Find where the given text appears and provide that cell's center as [x, y] coordinate. 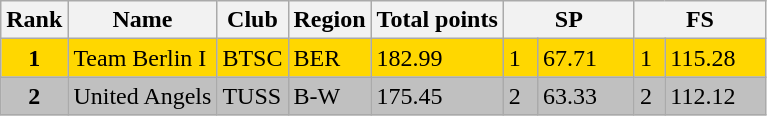
Club [252, 20]
175.45 [437, 96]
BTSC [252, 58]
SP [568, 20]
United Angels [142, 96]
FS [700, 20]
Total points [437, 20]
TUSS [252, 96]
Region [330, 20]
Team Berlin I [142, 58]
Rank [34, 20]
B-W [330, 96]
115.28 [716, 58]
112.12 [716, 96]
182.99 [437, 58]
67.71 [586, 58]
63.33 [586, 96]
BER [330, 58]
Name [142, 20]
